Scan for the cell matching the given text and deliver its [x, y] coordinate at center. 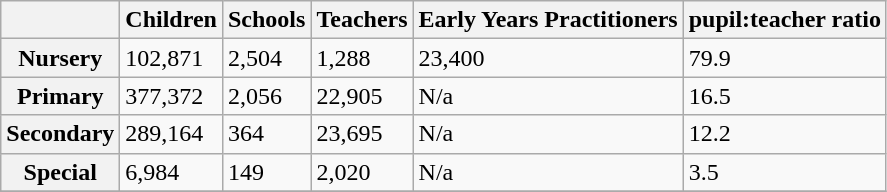
Children [172, 20]
Secondary [60, 134]
289,164 [172, 134]
22,905 [362, 96]
102,871 [172, 58]
Early Years Practitioners [548, 20]
6,984 [172, 172]
79.9 [784, 58]
Primary [60, 96]
2,020 [362, 172]
23,695 [362, 134]
23,400 [548, 58]
1,288 [362, 58]
Schools [266, 20]
Special [60, 172]
12.2 [784, 134]
Teachers [362, 20]
Nursery [60, 58]
16.5 [784, 96]
149 [266, 172]
2,504 [266, 58]
3.5 [784, 172]
377,372 [172, 96]
2,056 [266, 96]
364 [266, 134]
pupil:teacher ratio [784, 20]
